Output the (X, Y) coordinate of the center of the cell containing the given text.  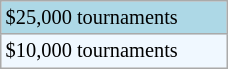
$25,000 tournaments (114, 17)
$10,000 tournaments (114, 51)
